Return the (X, Y) coordinate for the center point of the cell that contains the specified text.  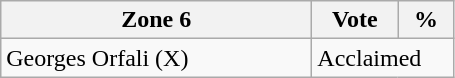
Vote (355, 20)
Georges Orfali (X) (156, 58)
Acclaimed (383, 58)
Zone 6 (156, 20)
% (426, 20)
